Capture the cell that displays the provided text and extract its (x, y) central coordinate. 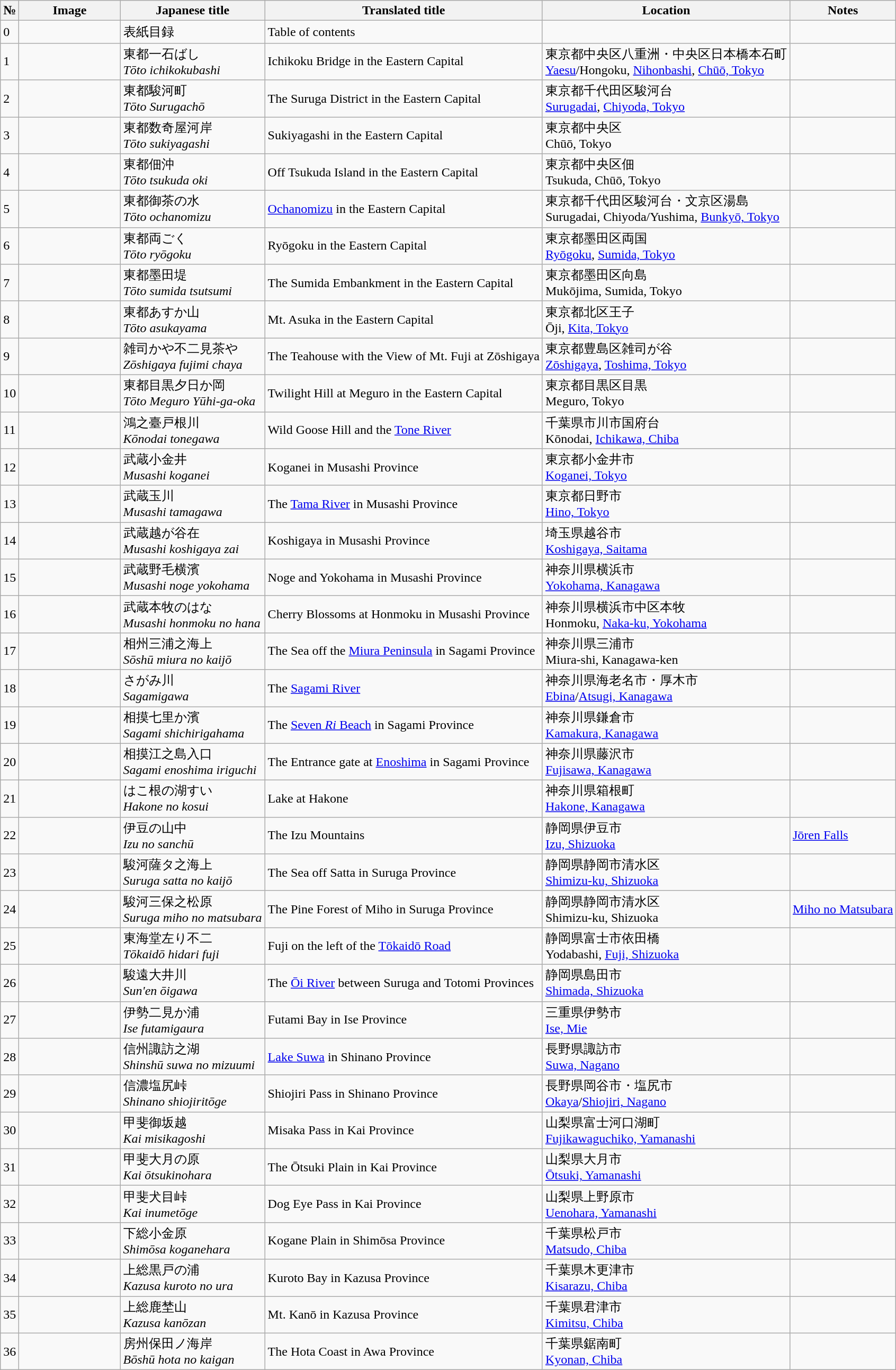
Notes (843, 11)
Koshigaya in Musashi Province (404, 541)
東京都豊島区雑司が谷Zōshigaya, Toshima, Tokyo (666, 357)
信州諏訪之湖Shinshū suwa no mizuumi (193, 1057)
The Pine Forest of Miho in Suruga Province (404, 909)
Ryōgoku in the Eastern Capital (404, 246)
Ochanomizu in the Eastern Capital (404, 209)
The Hota Coast in Awa Province (404, 1351)
東京都目黒区目黒Meguro, Tokyo (666, 393)
Dog Eye Pass in Kai Province (404, 1204)
24 (10, 909)
東京都中央区八重洲・中央区日本橋本石町Yaesu/Hongoku, Nihonbashi, Chūō, Tokyo (666, 61)
Jōren Falls (843, 835)
Koganei in Musashi Province (404, 467)
Miho no Matsubara (843, 909)
25 (10, 946)
信濃塩尻峠Shinano shiojiritōge (193, 1093)
上総鹿埜山Kazusa kanōzan (193, 1314)
9 (10, 357)
相摸江之島入口Sagami enoshima iriguchi (193, 762)
13 (10, 504)
表紙目録 (193, 32)
29 (10, 1093)
東都一石ばしTōto ichikokubashi (193, 61)
山梨県富士河口湖町Fujikawaguchiko, Yamanashi (666, 1131)
19 (10, 725)
神奈川県箱根町Hakone, Kanagawa (666, 799)
長野県岡谷市・塩尻市Okaya/Shiojiri, Nagano (666, 1093)
Kogane Plain in Shimōsa Province (404, 1241)
相摸七里か濱Sagami shichirigahama (193, 725)
甲斐大月の原Kai ōtsukinohara (193, 1167)
甲斐御坂越Kai misikagoshi (193, 1131)
Mt. Asuka in the Eastern Capital (404, 319)
Noge and Yokohama in Musashi Province (404, 577)
東都墨田堤Tōto sumida tsutsumi (193, 283)
Wild Goose Hill and the Tone River (404, 430)
The Izu Mountains (404, 835)
16 (10, 615)
伊勢二見か浦Ise futamigaura (193, 1020)
The Seven Ri Beach in Sagami Province (404, 725)
東京都中央区佃Tsukuda, Chūō, Tokyo (666, 172)
The Sagami River (404, 688)
東都目黒夕日か岡Tōto Meguro Yūhi-ga-oka (193, 393)
The Ōtsuki Plain in Kai Province (404, 1167)
駿河薩タ之海上Suruga satta no kaijō (193, 873)
21 (10, 799)
2 (10, 99)
Cherry Blossoms at Honmoku in Musashi Province (404, 615)
14 (10, 541)
35 (10, 1314)
1 (10, 61)
10 (10, 393)
Translated title (404, 11)
千葉県市川市国府台Kōnodai, Ichikawa, Chiba (666, 430)
はこ根の湖すいHakone no kosui (193, 799)
鴻之臺戸根川Kōnodai tonegawa (193, 430)
Twilight Hill at Meguro in the Eastern Capital (404, 393)
駿遠大井川Sun'en ōigawa (193, 983)
34 (10, 1278)
18 (10, 688)
東京都北区王子Ōji, Kita, Tokyo (666, 319)
The Sea off the Miura Peninsula in Sagami Province (404, 651)
32 (10, 1204)
東都数奇屋河岸Tōto sukiyagashi (193, 135)
The Teahouse with the View of Mt. Fuji at Zōshigaya (404, 357)
長野県諏訪市Suwa, Nagano (666, 1057)
埼玉県越谷市Koshigaya, Saitama (666, 541)
№ (10, 11)
伊豆の山中Izu no sanchū (193, 835)
30 (10, 1131)
Futami Bay in Ise Province (404, 1020)
東都駿河町Tōto Surugachō (193, 99)
Lake Suwa in Shinano Province (404, 1057)
房州保田ノ海岸Bōshū hota no kaigan (193, 1351)
静岡県富士市依田橋Yodabashi, Fuji, Shizuoka (666, 946)
0 (10, 32)
The Entrance gate at Enoshima in Sagami Province (404, 762)
東京都墨田区向島Mukōjima, Sumida, Tokyo (666, 283)
武蔵玉川Musashi tamagawa (193, 504)
17 (10, 651)
相州三浦之海上Sōshū miura no kaijō (193, 651)
武蔵野毛横濱Musashi noge yokohama (193, 577)
27 (10, 1020)
雑司かや不二見茶やZōshigaya fujimi chaya (193, 357)
東都あすか山Tōto asukayama (193, 319)
Japanese title (193, 11)
6 (10, 246)
33 (10, 1241)
12 (10, 467)
The Suruga District in the Eastern Capital (404, 99)
Location (666, 11)
武蔵本牧のはなMusashi honmoku no hana (193, 615)
神奈川県海老名市・厚木市Ebina/Atsugi, Kanagawa (666, 688)
山梨県大月市Ōtsuki, Yamanashi (666, 1167)
甲斐犬目峠Kai inumetōge (193, 1204)
東都御茶の水Tōto ochanomizu (193, 209)
36 (10, 1351)
3 (10, 135)
7 (10, 283)
武蔵小金井Musashi koganei (193, 467)
千葉県松戸市Matsudo, Chiba (666, 1241)
駿河三保之松原Suruga miho no matsubara (193, 909)
武蔵越が谷在Musashi koshigaya zai (193, 541)
Sukiyagashi in the Eastern Capital (404, 135)
神奈川県横浜市中区本牧Honmoku, Naka-ku, Yokohama (666, 615)
Off Tsukuda Island in the Eastern Capital (404, 172)
千葉県鋸南町Kyonan, Chiba (666, 1351)
上総黒戸の浦Kazusa kuroto no ura (193, 1278)
三重県伊勢市Ise, Mie (666, 1020)
Mt. Kanō in Kazusa Province (404, 1314)
23 (10, 873)
千葉県木更津市Kisarazu, Chiba (666, 1278)
28 (10, 1057)
東京都千代田区駿河台・文京区湯島Surugadai, Chiyoda/Yushima, Bunkyō, Tokyo (666, 209)
The Sea off Satta in Suruga Province (404, 873)
さがみ川Sagamigawa (193, 688)
東京都中央区Chūō, Tokyo (666, 135)
東京都千代田区駿河台Surugadai, Chiyoda, Tokyo (666, 99)
東都両ごくTōto ryōgoku (193, 246)
26 (10, 983)
下総小金原Shimōsa koganehara (193, 1241)
東京都日野市Hino, Tokyo (666, 504)
15 (10, 577)
静岡県島田市Shimada, Shizuoka (666, 983)
The Ōi River between Suruga and Totomi Provinces (404, 983)
東京都小金井市Koganei, Tokyo (666, 467)
Fuji on the left of the Tōkaidō Road (404, 946)
20 (10, 762)
Misaka Pass in Kai Province (404, 1131)
Lake at Hakone (404, 799)
神奈川県鎌倉市 Kamakura, Kanagawa (666, 725)
Image (70, 11)
神奈川県三浦市Miura-shi, Kanagawa-ken (666, 651)
31 (10, 1167)
4 (10, 172)
Kuroto Bay in Kazusa Province (404, 1278)
Ichikoku Bridge in the Eastern Capital (404, 61)
静岡県伊豆市Izu, Shizuoka (666, 835)
22 (10, 835)
東都佃沖Tōto tsukuda oki (193, 172)
千葉県君津市Kimitsu, Chiba (666, 1314)
東京都墨田区両国Ryōgoku, Sumida, Tokyo (666, 246)
5 (10, 209)
The Sumida Embankment in the Eastern Capital (404, 283)
神奈川県藤沢市Fujisawa, Kanagawa (666, 762)
神奈川県横浜市Yokohama, Kanagawa (666, 577)
山梨県上野原市Uenohara, Yamanashi (666, 1204)
8 (10, 319)
東海堂左り不二Tōkaidō hidari fuji (193, 946)
11 (10, 430)
The Tama River in Musashi Province (404, 504)
Table of contents (404, 32)
Shiojiri Pass in Shinano Province (404, 1093)
